Return the (X, Y) coordinate for the center point of the cell that contains the specified text.  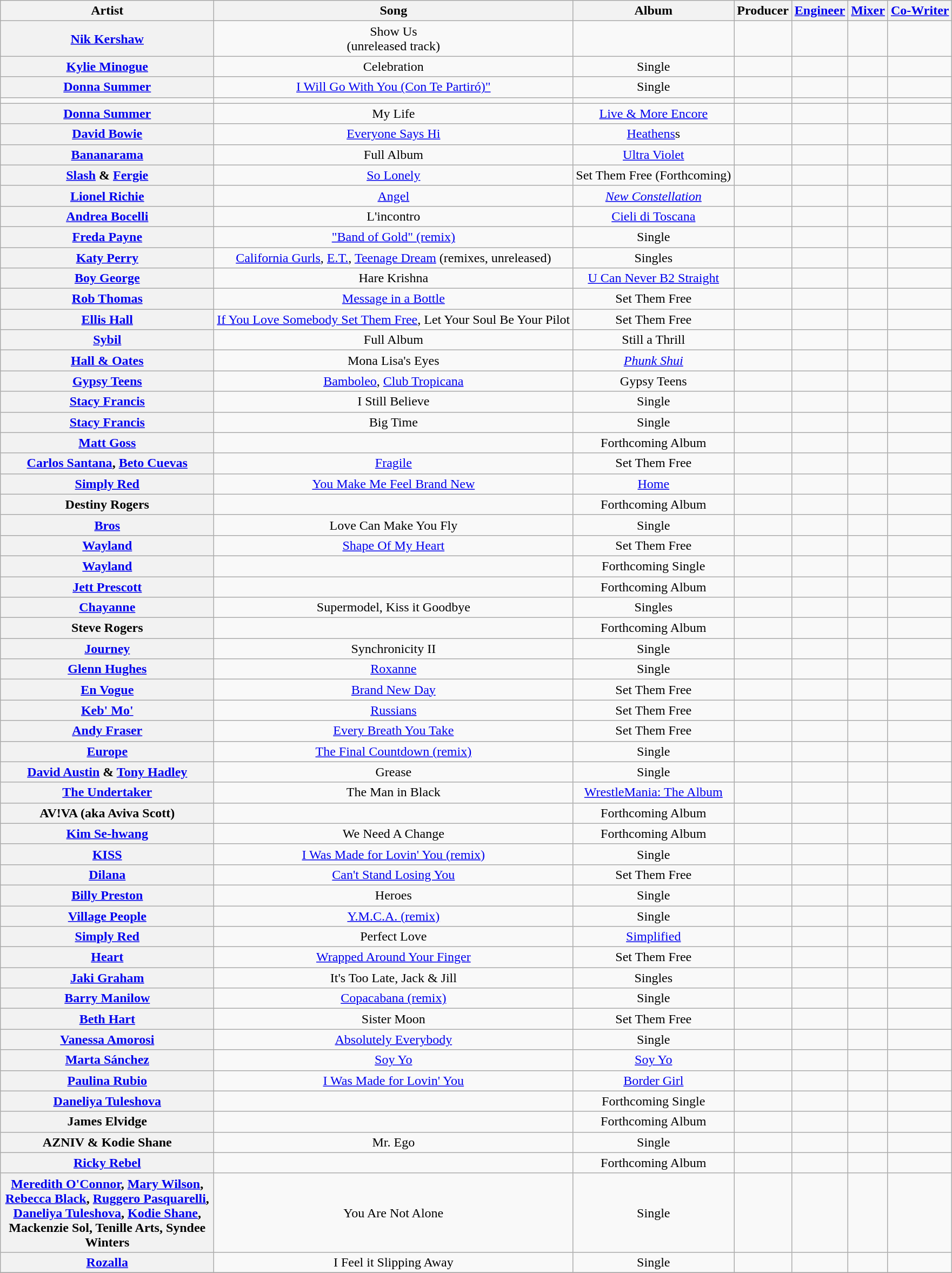
Paulina Rubio (107, 1081)
Everyone Says Hi (394, 134)
Ultra Violet (654, 155)
Boy George (107, 278)
Engineer (820, 11)
Andrea Bocelli (107, 216)
You Make Me Feel Brand New (394, 484)
New Constellation (654, 196)
Heathenss (654, 134)
Vanessa Amorosi (107, 1039)
Sybil (107, 340)
Matt Goss (107, 443)
Hall & Oates (107, 361)
Angel (394, 196)
Jaki Graham (107, 978)
If You Love Somebody Set Them Free, Let Your Soul Be Your Pilot (394, 319)
Russians (394, 710)
Meredith O'Connor, Mary Wilson, Rebecca Black, Ruggero Pasquarelli, Daneliya Tuleshova, Kodie Shane, Mackenzie Sol, Tenille Arts, Syndee Winters (107, 1212)
Freda Payne (107, 237)
Producer (763, 11)
En Vogue (107, 690)
Bamboleo, Club Tropicana (394, 381)
Hare Krishna (394, 278)
Katy Perry (107, 258)
Grease (394, 772)
Border Girl (654, 1081)
Bros (107, 525)
Europe (107, 751)
Perfect Love (394, 937)
Album (654, 11)
AV!VA (aka Aviva Scott) (107, 813)
Slash & Fergie (107, 175)
James Elvidge (107, 1122)
Village People (107, 916)
Rob Thomas (107, 299)
Nik Kershaw (107, 39)
Journey (107, 649)
Daneliya Tuleshova (107, 1101)
Synchronicity II (394, 649)
David Austin & Tony Hadley (107, 772)
Still a Thrill (654, 340)
Kim Se-hwang (107, 834)
It's Too Late, Jack & Jill (394, 978)
The Final Countdown (remix) (394, 751)
Keb' Mo' (107, 710)
Home (654, 484)
Supermodel, Kiss it Goodbye (394, 608)
Chayanne (107, 608)
Heart (107, 957)
Glenn Hughes (107, 669)
Show Us(unreleased track) (394, 39)
I Still Believe (394, 402)
Love Can Make You Fly (394, 525)
Heroes (394, 895)
Every Breath You Take (394, 731)
I Was Made for Lovin' You (394, 1081)
You Are Not Alone (394, 1212)
"Band of Gold" (remix) (394, 237)
Brand New Day (394, 690)
California Gurls, E.T., Teenage Dream (remixes, unreleased) (394, 258)
KISS (107, 854)
Mr. Ego (394, 1142)
Big Time (394, 422)
AZNIV & Kodie Shane (107, 1142)
Sister Moon (394, 1019)
So Lonely (394, 175)
I Will Go With You (Con Te Partiró)" (394, 87)
WrestleMania: The Album (654, 792)
Artist (107, 11)
I Was Made for Lovin' You (remix) (394, 854)
Absolutely Everybody (394, 1039)
Carlos Santana, Beto Cuevas (107, 463)
Message in a Bottle (394, 299)
We Need A Change (394, 834)
Barry Manilow (107, 998)
Set Them Free (Forthcoming) (654, 175)
My Life (394, 114)
Fragile (394, 463)
Beth Hart (107, 1019)
Shape Of My Heart (394, 545)
Live & More Encore (654, 114)
Lionel Richie (107, 196)
David Bowie (107, 134)
Steve Rogers (107, 628)
Mona Lisa's Eyes (394, 361)
Andy Fraser (107, 731)
Mixer (868, 11)
Can't Stand Losing You (394, 875)
Co-Writer (920, 11)
Phunk Shui (654, 361)
Destiny Rogers (107, 504)
L'incontro (394, 216)
Dilana (107, 875)
Bananarama (107, 155)
Roxanne (394, 669)
Simplified (654, 937)
Copacabana (remix) (394, 998)
The Man in Black (394, 792)
U Can Never B2 Straight (654, 278)
Ricky Rebel (107, 1163)
Wrapped Around Your Finger (394, 957)
Marta Sánchez (107, 1060)
Jett Prescott (107, 586)
Rozalla (107, 1262)
Song (394, 11)
Kylie Minogue (107, 66)
Celebration (394, 66)
I Feel it Slipping Away (394, 1262)
Y.M.C.A. (remix) (394, 916)
Ellis Hall (107, 319)
Billy Preston (107, 895)
The Undertaker (107, 792)
Cieli di Toscana (654, 216)
